For the text-containing cell, return its midpoint in (X, Y) coordinate format. 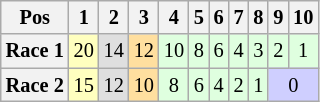
15 (84, 85)
7 (239, 17)
20 (84, 51)
9 (278, 17)
Race 2 (35, 85)
Race 1 (35, 51)
Pos (35, 17)
5 (199, 17)
0 (293, 85)
14 (114, 51)
